Extract the [X, Y] coordinate from the center of the cell holding the provided text.  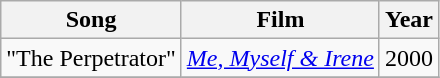
Year [408, 20]
Me, Myself & Irene [280, 58]
"The Perpetrator" [92, 58]
Film [280, 20]
Song [92, 20]
2000 [408, 58]
